Search for the cell housing the specified text and yield its (x, y) center coordinate. 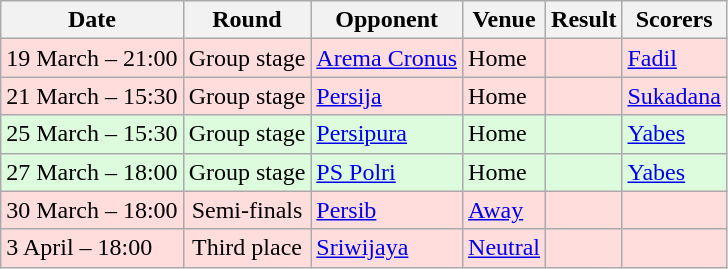
Venue (504, 20)
Arema Cronus (387, 58)
Round (247, 20)
30 March – 18:00 (92, 210)
Sukadana (674, 96)
19 March – 21:00 (92, 58)
Result (584, 20)
Semi-finals (247, 210)
25 March – 15:30 (92, 134)
Opponent (387, 20)
PS Polri (387, 172)
Persija (387, 96)
Persipura (387, 134)
21 March – 15:30 (92, 96)
Sriwijaya (387, 248)
3 April – 18:00 (92, 248)
Persib (387, 210)
Third place (247, 248)
Date (92, 20)
Scorers (674, 20)
Away (504, 210)
27 March – 18:00 (92, 172)
Fadil (674, 58)
Neutral (504, 248)
